Provide the [X, Y] coordinate of the cell's center where the given text is located.  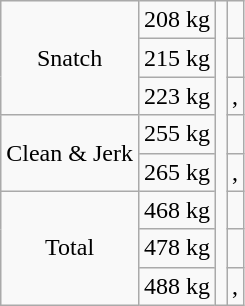
208 kg [176, 20]
223 kg [176, 96]
468 kg [176, 210]
Snatch [70, 58]
488 kg [176, 286]
255 kg [176, 134]
215 kg [176, 58]
478 kg [176, 248]
Total [70, 248]
Clean & Jerk [70, 153]
265 kg [176, 172]
